Identify which cell holds the provided text, then report its (x, y) central coordinate. 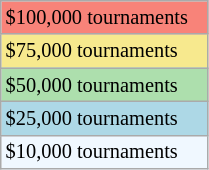
$100,000 tournaments (104, 17)
$75,000 tournaments (104, 51)
$50,000 tournaments (104, 85)
$25,000 tournaments (104, 118)
$10,000 tournaments (104, 152)
